Output the [x, y] coordinate of the center of the cell containing the given text.  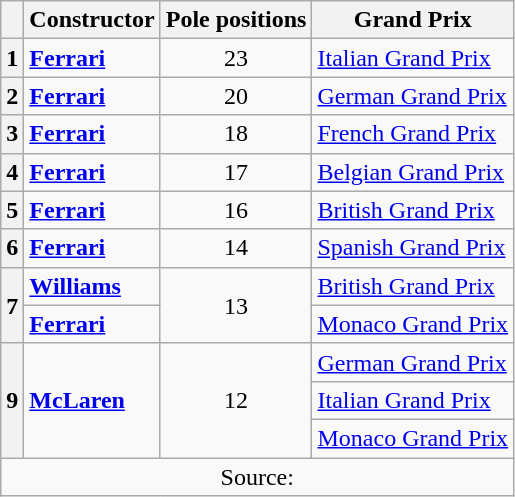
12 [236, 400]
17 [236, 172]
Belgian Grand Prix [413, 172]
Source: [258, 477]
2 [12, 96]
Pole positions [236, 20]
18 [236, 134]
5 [12, 210]
McLaren [92, 400]
14 [236, 248]
Grand Prix [413, 20]
French Grand Prix [413, 134]
13 [236, 305]
20 [236, 96]
9 [12, 400]
Spanish Grand Prix [413, 248]
Constructor [92, 20]
23 [236, 58]
1 [12, 58]
Williams [92, 286]
3 [12, 134]
7 [12, 305]
6 [12, 248]
16 [236, 210]
4 [12, 172]
